Identify which cell holds the provided text, then report its [X, Y] central coordinate. 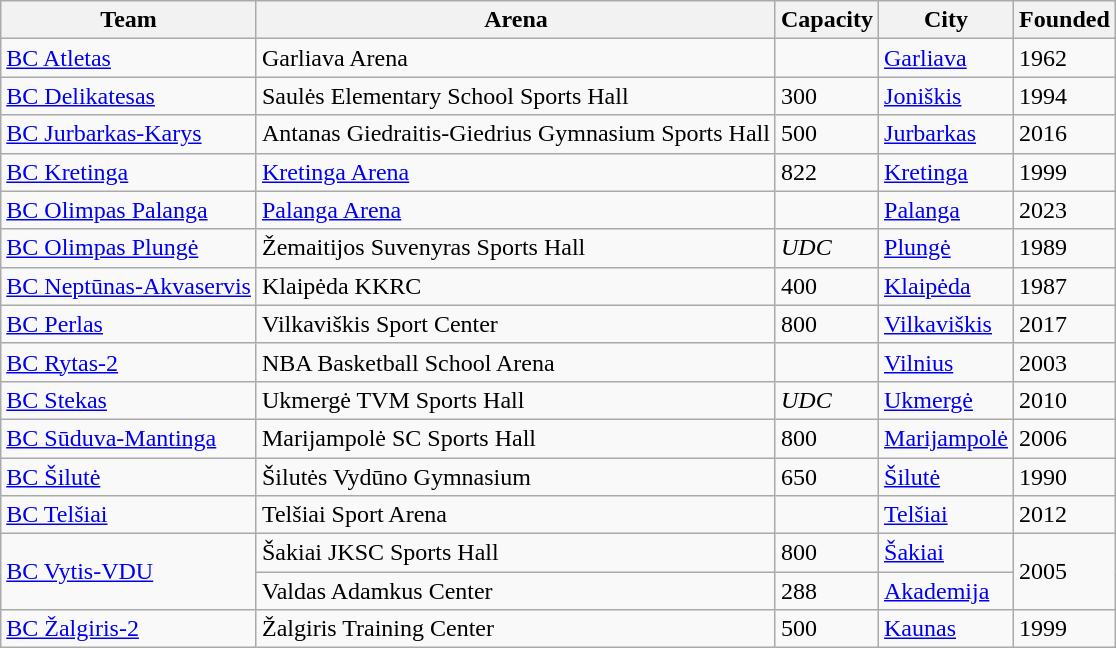
Vilnius [946, 362]
Palanga [946, 210]
2006 [1065, 438]
2005 [1065, 572]
Žemaitijos Suvenyras Sports Hall [516, 248]
1989 [1065, 248]
BC Jurbarkas-Karys [129, 134]
Šilutė [946, 477]
Kretinga [946, 172]
Joniškis [946, 96]
Klaipėda KKRC [516, 286]
Team [129, 20]
Vilkaviškis Sport Center [516, 324]
BC Žalgiris-2 [129, 629]
2023 [1065, 210]
Garliava [946, 58]
Jurbarkas [946, 134]
BC Olimpas Plungė [129, 248]
BC Delikatesas [129, 96]
Marijampolė SC Sports Hall [516, 438]
Arena [516, 20]
Vilkaviškis [946, 324]
Šakiai JKSC Sports Hall [516, 553]
2010 [1065, 400]
Valdas Adamkus Center [516, 591]
NBA Basketball School Arena [516, 362]
BC Olimpas Palanga [129, 210]
1994 [1065, 96]
Šakiai [946, 553]
BC Vytis-VDU [129, 572]
Žalgiris Training Center [516, 629]
Capacity [826, 20]
Telšiai Sport Arena [516, 515]
Garliava Arena [516, 58]
288 [826, 591]
2016 [1065, 134]
Klaipėda [946, 286]
Ukmergė [946, 400]
Antanas Giedraitis-Giedrius Gymnasium Sports Hall [516, 134]
Ukmergė TVM Sports Hall [516, 400]
400 [826, 286]
650 [826, 477]
BC Sūduva-Mantinga [129, 438]
Telšiai [946, 515]
Palanga Arena [516, 210]
BC Telšiai [129, 515]
Kretinga Arena [516, 172]
1987 [1065, 286]
822 [826, 172]
300 [826, 96]
BC Šilutė [129, 477]
Marijampolė [946, 438]
BC Neptūnas-Akvaservis [129, 286]
BC Stekas [129, 400]
1962 [1065, 58]
BC Perlas [129, 324]
BC Rytas-2 [129, 362]
City [946, 20]
Kaunas [946, 629]
2003 [1065, 362]
Akademija [946, 591]
2017 [1065, 324]
BC Atletas [129, 58]
Saulės Elementary School Sports Hall [516, 96]
1990 [1065, 477]
BC Kretinga [129, 172]
Šilutės Vydūno Gymnasium [516, 477]
2012 [1065, 515]
Plungė [946, 248]
Founded [1065, 20]
